Find where the given text appears and provide that cell's center as (x, y) coordinate. 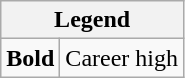
Legend (92, 20)
Career high (122, 58)
Bold (30, 58)
